Provide the (X, Y) coordinate of the cell's center where the given text is located.  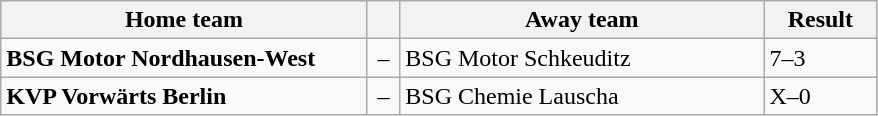
Result (820, 20)
7–3 (820, 58)
BSG Motor Nordhausen-West (184, 58)
KVP Vorwärts Berlin (184, 96)
X–0 (820, 96)
Home team (184, 20)
Away team (582, 20)
BSG Motor Schkeuditz (582, 58)
BSG Chemie Lauscha (582, 96)
